Output the [X, Y] coordinate of the center of the cell containing the given text.  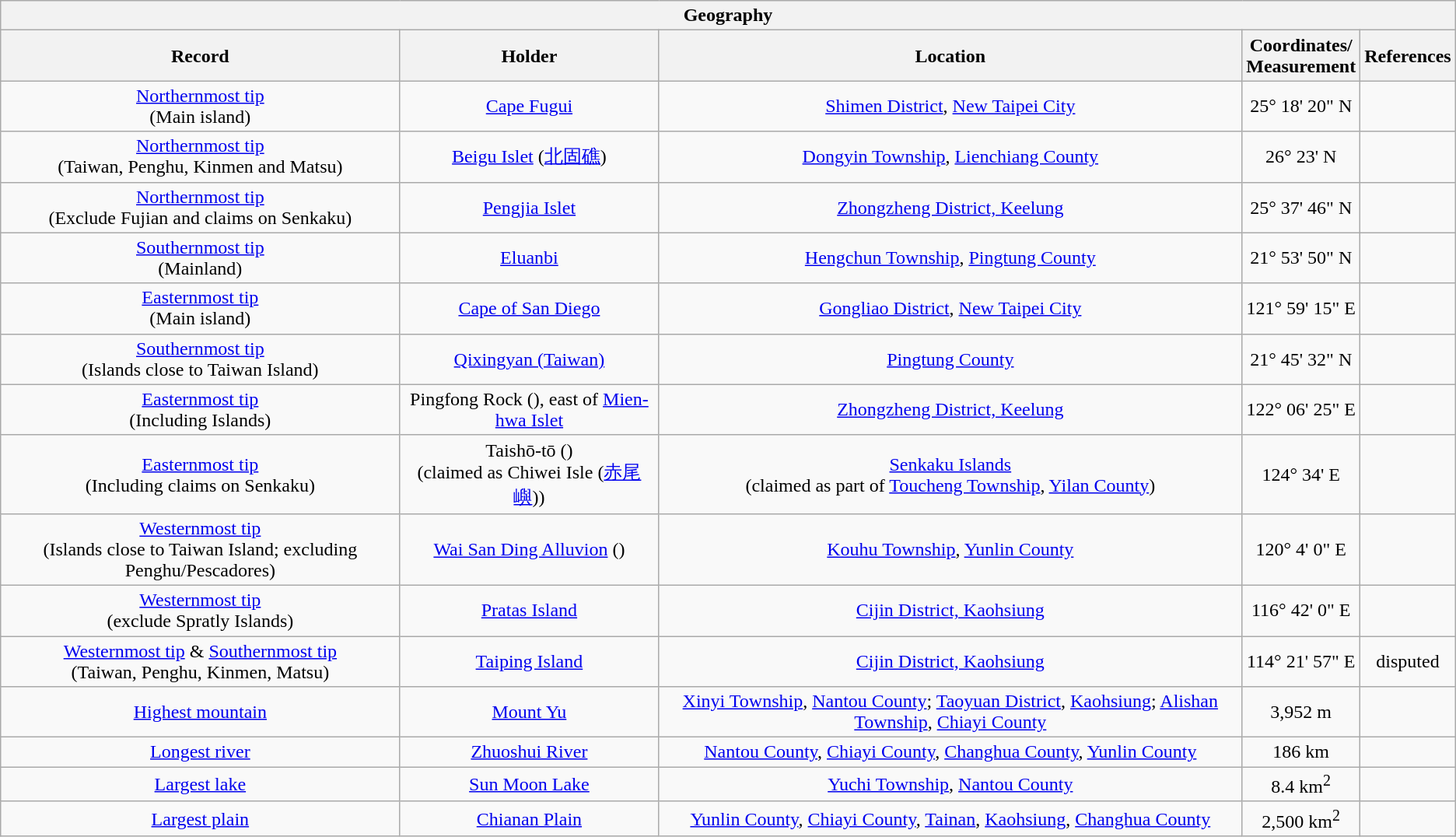
3,952 m [1301, 713]
Xinyi Township, Nantou County; Taoyuan District, Kaohsiung; Alishan Township, Chiayi County [950, 713]
Northernmost tip(Taiwan, Penghu, Kinmen and Matsu) [201, 157]
121° 59' 15" E [1301, 308]
21° 45' 32" N [1301, 359]
Westernmost tip(exclude Spratly Islands) [201, 610]
Nantou County, Chiayi County, Changhua County, Yunlin County [950, 752]
Pengjia Islet [529, 207]
21° 53' 50" N [1301, 258]
Northernmost tip(Main island) [201, 106]
Holder [529, 56]
114° 21' 57" E [1301, 661]
Record [201, 56]
Dongyin Township, Lienchiang County [950, 157]
2,500 km2 [1301, 818]
Cape of San Diego [529, 308]
Cape Fugui [529, 106]
120° 4' 0" E [1301, 549]
Beigu Islet (北固礁) [529, 157]
Pingtung County [950, 359]
Southernmost tip(Mainland) [201, 258]
Longest river [201, 752]
Sun Moon Lake [529, 784]
Gongliao District, New Taipei City [950, 308]
Yunlin County, Chiayi County, Tainan, Kaohsiung, Changhua County [950, 818]
Kouhu Township, Yunlin County [950, 549]
Easternmost tip(Main island) [201, 308]
Taishō-tō ()(claimed as Chiwei Isle (赤尾嶼)) [529, 475]
186 km [1301, 752]
disputed [1408, 661]
Zhuoshui River [529, 752]
Hengchun Township, Pingtung County [950, 258]
Yuchi Township, Nantou County [950, 784]
Highest mountain [201, 713]
8.4 km2 [1301, 784]
Coordinates/Measurement [1301, 56]
Westernmost tip(Islands close to Taiwan Island; excluding Penghu/Pescadores) [201, 549]
25° 18' 20" N [1301, 106]
Senkaku Islands(claimed as part of Toucheng Township, Yilan County) [950, 475]
Largest plain [201, 818]
Mount Yu [529, 713]
Location [950, 56]
116° 42' 0" E [1301, 610]
Pratas Island [529, 610]
Westernmost tip & Southernmost tip(Taiwan, Penghu, Kinmen, Matsu) [201, 661]
References [1408, 56]
Wai San Ding Alluvion () [529, 549]
26° 23' N [1301, 157]
Geography [728, 16]
122° 06' 25" E [1301, 409]
Easternmost tip(Including Islands) [201, 409]
Qixingyan (Taiwan) [529, 359]
Taiping Island [529, 661]
25° 37' 46" N [1301, 207]
Northernmost tip(Exclude Fujian and claims on Senkaku) [201, 207]
Easternmost tip(Including claims on Senkaku) [201, 475]
Southernmost tip(Islands close to Taiwan Island) [201, 359]
Pingfong Rock (), east of Mien-hwa Islet [529, 409]
Largest lake [201, 784]
Chianan Plain [529, 818]
124° 34' E [1301, 475]
Eluanbi [529, 258]
Shimen District, New Taipei City [950, 106]
